Detect which cell encompasses the target text, then output its (x, y) center coordinate. 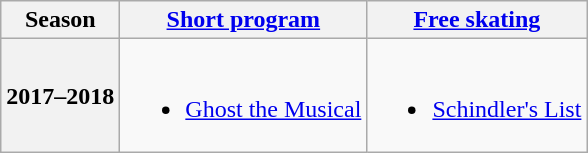
Schindler's List (477, 96)
Season (60, 20)
Ghost the Musical (244, 96)
Short program (244, 20)
Free skating (477, 20)
2017–2018 (60, 96)
